Pinpoint the cell where the given text exists, returning its [x, y] midpoint coordinate. 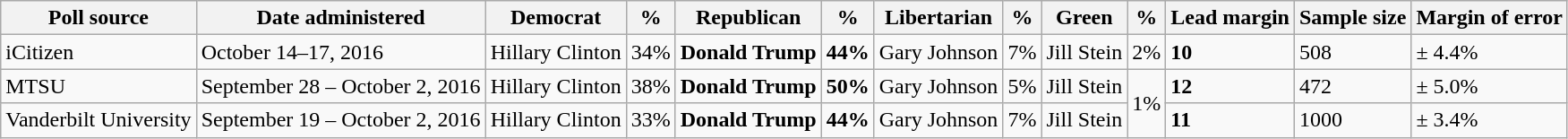
September 28 – October 2, 2016 [340, 86]
October 14–17, 2016 [340, 52]
September 19 – October 2, 2016 [340, 120]
Margin of error [1490, 18]
MTSU [99, 86]
Vanderbilt University [99, 120]
Republican [749, 18]
Sample size [1352, 18]
34% [650, 52]
38% [650, 86]
Green [1084, 18]
1000 [1352, 120]
± 5.0% [1490, 86]
iCitizen [99, 52]
Democrat [555, 18]
5% [1023, 86]
33% [650, 120]
11 [1230, 120]
± 3.4% [1490, 120]
± 4.4% [1490, 52]
50% [847, 86]
508 [1352, 52]
Lead margin [1230, 18]
Poll source [99, 18]
Date administered [340, 18]
1% [1146, 103]
12 [1230, 86]
Libertarian [938, 18]
2% [1146, 52]
472 [1352, 86]
10 [1230, 52]
